Provide the [x, y] coordinate of the cell's center where the given text is located.  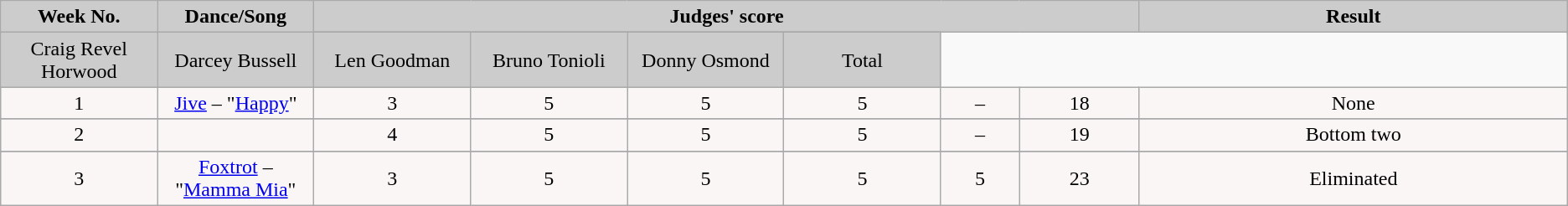
Bottom two [1354, 135]
4 [392, 135]
Donny Osmond [705, 60]
23 [1079, 178]
Darcey Bussell [236, 60]
Len Goodman [392, 60]
18 [1079, 103]
None [1354, 103]
Craig Revel Horwood [79, 60]
2 [79, 135]
Eliminated [1354, 178]
Foxtrot – "Mamma Mia" [236, 178]
1 [79, 103]
Bruno Tonioli [549, 60]
Week No. [79, 17]
19 [1079, 135]
Dance/Song [236, 17]
Total [863, 60]
Jive – "Happy" [236, 103]
Judges' score [727, 17]
Result [1354, 17]
